Return the [X, Y] coordinate for the center point of the cell that contains the specified text.  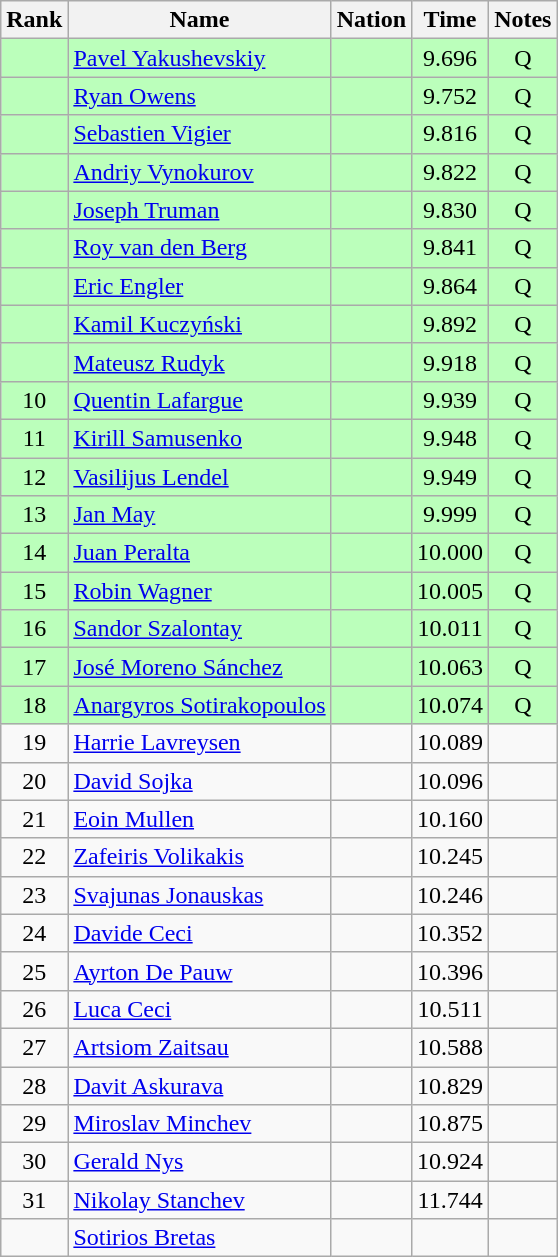
Eoin Mullen [200, 819]
11 [34, 438]
18 [34, 705]
10.011 [450, 629]
Vasilijus Lendel [200, 477]
10.000 [450, 553]
10.396 [450, 971]
11.744 [450, 1200]
10.924 [450, 1162]
25 [34, 971]
24 [34, 933]
Sotirios Bretas [200, 1238]
10.063 [450, 667]
9.752 [450, 96]
10.089 [450, 743]
10.246 [450, 895]
Andriy Vynokurov [200, 172]
9.822 [450, 172]
12 [34, 477]
Artsiom Zaitsau [200, 1047]
27 [34, 1047]
Svajunas Jonauskas [200, 895]
31 [34, 1200]
10.352 [450, 933]
Sandor Szalontay [200, 629]
Sebastien Vigier [200, 134]
Nation [371, 20]
Zafeiris Volikakis [200, 857]
Luca Ceci [200, 1009]
10.588 [450, 1047]
Time [450, 20]
10.074 [450, 705]
10.096 [450, 781]
10.875 [450, 1124]
17 [34, 667]
Quentin Lafargue [200, 400]
14 [34, 553]
Ayrton De Pauw [200, 971]
Name [200, 20]
9.918 [450, 362]
10.829 [450, 1085]
26 [34, 1009]
Robin Wagner [200, 591]
23 [34, 895]
19 [34, 743]
20 [34, 781]
Harrie Lavreysen [200, 743]
Kamil Kuczyński [200, 324]
Gerald Nys [200, 1162]
Eric Engler [200, 286]
Notes [523, 20]
10.511 [450, 1009]
Mateusz Rudyk [200, 362]
Roy van den Berg [200, 248]
28 [34, 1085]
22 [34, 857]
Nikolay Stanchev [200, 1200]
9.949 [450, 477]
16 [34, 629]
Rank [34, 20]
David Sojka [200, 781]
Davit Askurava [200, 1085]
21 [34, 819]
10.245 [450, 857]
9.948 [450, 438]
10.160 [450, 819]
9.892 [450, 324]
9.841 [450, 248]
Joseph Truman [200, 210]
9.999 [450, 515]
Jan May [200, 515]
9.830 [450, 210]
29 [34, 1124]
9.696 [450, 58]
9.816 [450, 134]
9.939 [450, 400]
13 [34, 515]
Anargyros Sotirakopoulos [200, 705]
9.864 [450, 286]
10 [34, 400]
Kirill Samusenko [200, 438]
Miroslav Minchev [200, 1124]
Pavel Yakushevskiy [200, 58]
10.005 [450, 591]
Davide Ceci [200, 933]
15 [34, 591]
Juan Peralta [200, 553]
José Moreno Sánchez [200, 667]
30 [34, 1162]
Ryan Owens [200, 96]
